Output the [x, y] coordinate of the center of the cell containing the given text.  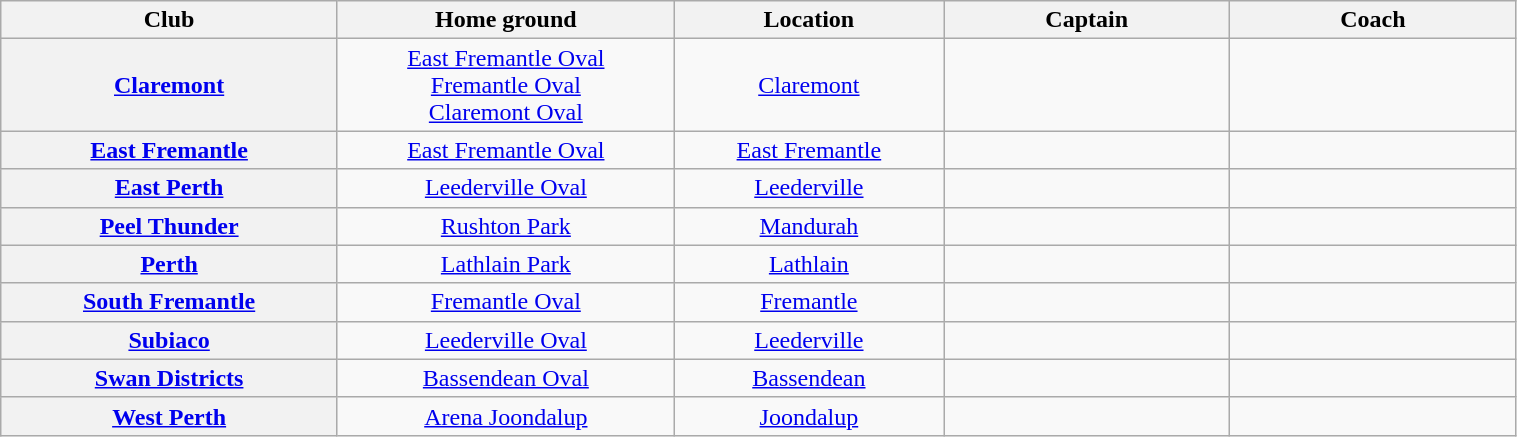
Captain [1087, 20]
Perth [170, 264]
Coach [1373, 20]
Home ground [506, 20]
Subiaco [170, 340]
East Perth [170, 188]
Fremantle Oval [506, 302]
Mandurah [808, 226]
Rushton Park [506, 226]
Joondalup [808, 416]
Swan Districts [170, 378]
Bassendean Oval [506, 378]
East Fremantle OvalFremantle OvalClaremont Oval [506, 85]
Bassendean [808, 378]
Fremantle [808, 302]
Club [170, 20]
Location [808, 20]
East Fremantle Oval [506, 150]
South Fremantle [170, 302]
Arena Joondalup [506, 416]
Lathlain Park [506, 264]
Peel Thunder [170, 226]
West Perth [170, 416]
Lathlain [808, 264]
